For the text-containing cell, return its midpoint in [x, y] coordinate format. 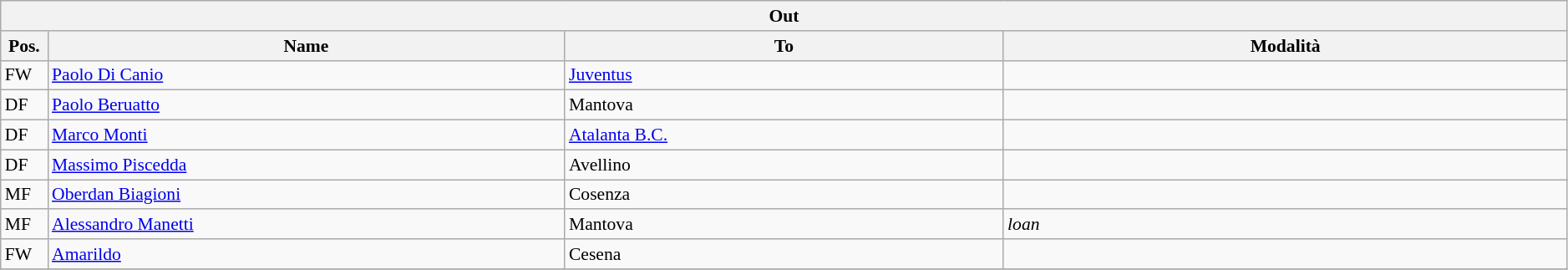
Cosenza [784, 195]
Oberdan Biagioni [306, 195]
Out [784, 16]
Amarildo [306, 254]
Juventus [784, 75]
Name [306, 46]
Modalità [1285, 46]
Paolo Beruatto [306, 105]
Massimo Piscedda [306, 165]
Cesena [784, 254]
loan [1285, 225]
Atalanta B.C. [784, 135]
Alessandro Manetti [306, 225]
Pos. [24, 46]
To [784, 46]
Paolo Di Canio [306, 75]
Avellino [784, 165]
Marco Monti [306, 135]
